Locate the cell with the specified text and output its [X, Y] center coordinate. 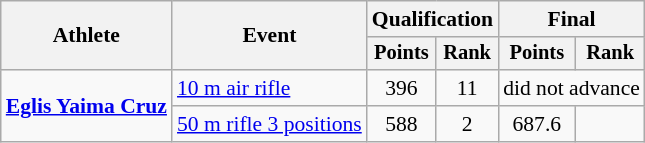
Final [572, 19]
10 m air rifle [270, 88]
50 m rifle 3 positions [270, 124]
Eglis Yaima Cruz [86, 106]
Event [270, 36]
11 [467, 88]
2 [467, 124]
did not advance [572, 88]
Qualification [432, 19]
588 [402, 124]
687.6 [536, 124]
396 [402, 88]
Athlete [86, 36]
